Capture the cell that displays the provided text and extract its (x, y) central coordinate. 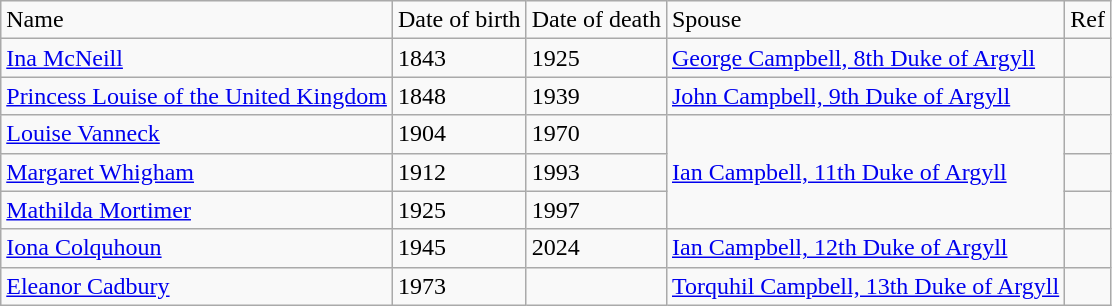
Mathilda Mortimer (197, 210)
1970 (596, 134)
Iona Colquhoun (197, 248)
1997 (596, 210)
John Campbell, 9th Duke of Argyll (865, 96)
Date of birth (459, 20)
2024 (596, 248)
Ian Campbell, 11th Duke of Argyll (865, 172)
1945 (459, 248)
1973 (459, 286)
1848 (459, 96)
Ian Campbell, 12th Duke of Argyll (865, 248)
Torquhil Campbell, 13th Duke of Argyll (865, 286)
George Campbell, 8th Duke of Argyll (865, 58)
1993 (596, 172)
Name (197, 20)
Louise Vanneck (197, 134)
Ref (1088, 20)
Princess Louise of the United Kingdom (197, 96)
1939 (596, 96)
Date of death (596, 20)
Eleanor Cadbury (197, 286)
1912 (459, 172)
1843 (459, 58)
Ina McNeill (197, 58)
1904 (459, 134)
Spouse (865, 20)
Margaret Whigham (197, 172)
